Capture the cell that displays the provided text and extract its (X, Y) central coordinate. 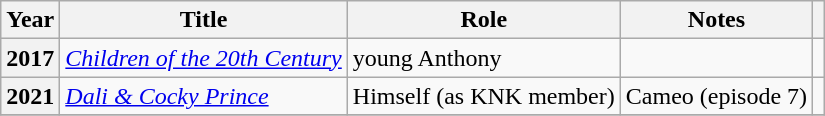
Himself (as KNK member) (484, 96)
Dali & Cocky Prince (204, 96)
2021 (30, 96)
2017 (30, 58)
Children of the 20th Century (204, 58)
young Anthony (484, 58)
Year (30, 20)
Title (204, 20)
Notes (716, 20)
Cameo (episode 7) (716, 96)
Role (484, 20)
